From the cell containing the given text, extract its center point as (X, Y) coordinate. 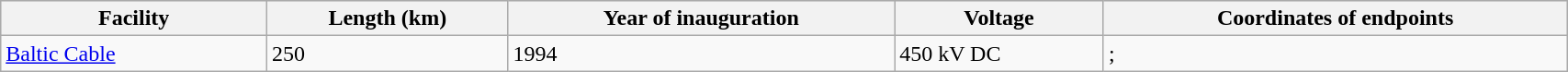
Length (km) (388, 18)
Baltic Cable (134, 54)
; (1335, 54)
Coordinates of endpoints (1335, 18)
450 kV DC (999, 54)
250 (388, 54)
1994 (702, 54)
Facility (134, 18)
Voltage (999, 18)
Year of inauguration (702, 18)
